Scan for the cell matching the given text and deliver its (x, y) coordinate at center. 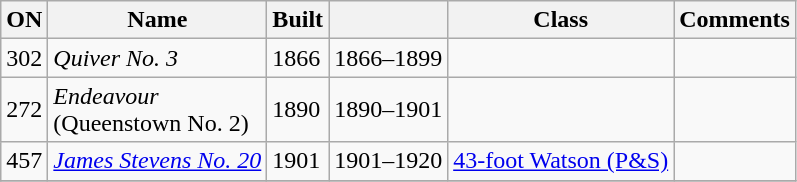
Comments (735, 20)
1890 (298, 110)
302 (24, 58)
1866–1899 (388, 58)
1901 (298, 161)
ON (24, 20)
1901–1920 (388, 161)
Endeavour(Queenstown No. 2) (158, 110)
Class (561, 20)
Name (158, 20)
457 (24, 161)
Built (298, 20)
1890–1901 (388, 110)
1866 (298, 58)
43-foot Watson (P&S) (561, 161)
Quiver No. 3 (158, 58)
272 (24, 110)
James Stevens No. 20 (158, 161)
